Find where the given text appears and provide that cell's center as (x, y) coordinate. 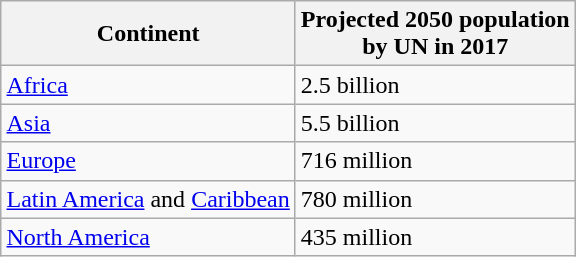
Latin America and Caribbean (148, 199)
North America (148, 237)
780 million (435, 199)
Continent (148, 34)
Europe (148, 161)
Africa (148, 85)
716 million (435, 161)
2.5 billion (435, 85)
435 million (435, 237)
5.5 billion (435, 123)
Projected 2050 populationby UN in 2017 (435, 34)
Asia (148, 123)
